Return [x, y] of the center of cell containing provided text 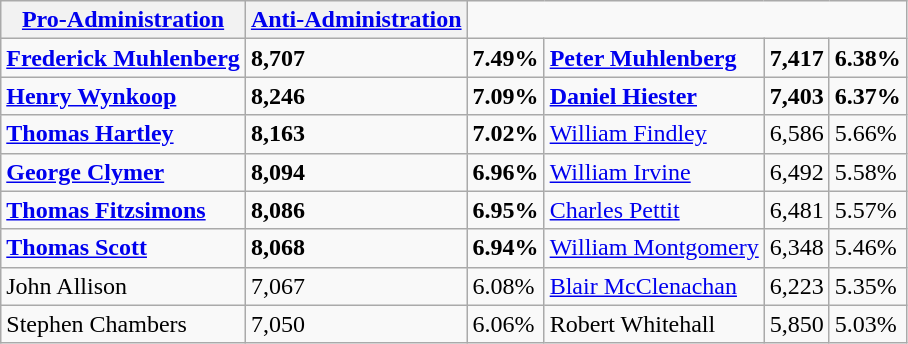
6.96% [506, 172]
8,086 [356, 210]
5.46% [868, 248]
6,492 [796, 172]
7,417 [796, 58]
7.09% [506, 96]
6.08% [506, 286]
5.58% [868, 172]
Thomas Scott [124, 248]
6,348 [796, 248]
8,068 [356, 248]
Pro-Administration [124, 20]
6.38% [868, 58]
Stephen Chambers [124, 324]
Peter Muhlenberg [654, 58]
6.37% [868, 96]
Daniel Hiester [654, 96]
6,481 [796, 210]
7.49% [506, 58]
Thomas Fitzsimons [124, 210]
8,163 [356, 134]
John Allison [124, 286]
8,094 [356, 172]
William Montgomery [654, 248]
8,246 [356, 96]
Anti-Administration [356, 20]
George Clymer [124, 172]
7.02% [506, 134]
Thomas Hartley [124, 134]
Charles Pettit [654, 210]
8,707 [356, 58]
Robert Whitehall [654, 324]
6,586 [796, 134]
7,067 [356, 286]
Frederick Muhlenberg [124, 58]
5.57% [868, 210]
William Irvine [654, 172]
Blair McClenachan [654, 286]
5.03% [868, 324]
William Findley [654, 134]
5.35% [868, 286]
6,223 [796, 286]
6.94% [506, 248]
7,403 [796, 96]
Henry Wynkoop [124, 96]
7,050 [356, 324]
6.95% [506, 210]
5.66% [868, 134]
5,850 [796, 324]
6.06% [506, 324]
